Return (x, y) of the center of cell containing provided text 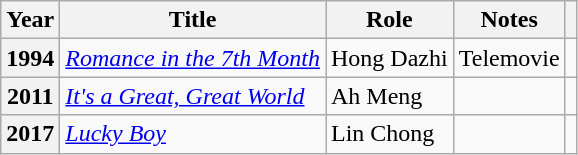
Role (390, 20)
Notes (509, 20)
Telemovie (509, 58)
Lucky Boy (193, 134)
It's a Great, Great World (193, 96)
Ah Meng (390, 96)
Title (193, 20)
2011 (30, 96)
Lin Chong (390, 134)
1994 (30, 58)
Hong Dazhi (390, 58)
Year (30, 20)
2017 (30, 134)
Romance in the 7th Month (193, 58)
